Return (x, y) of the center of cell containing provided text 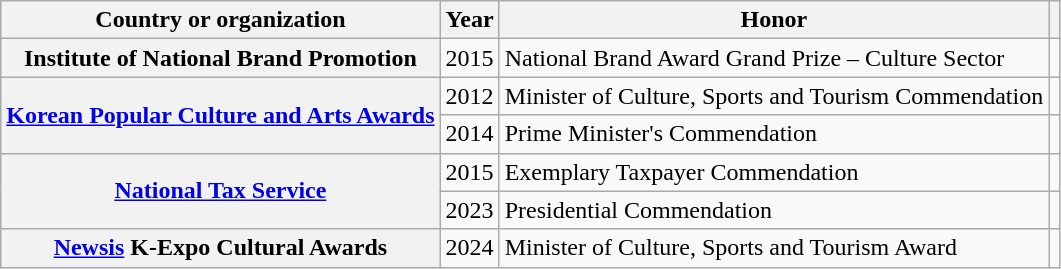
Exemplary Taxpayer Commendation (774, 172)
National Tax Service (220, 191)
Presidential Commendation (774, 210)
Minister of Culture, Sports and Tourism Commendation (774, 96)
Korean Popular Culture and Arts Awards (220, 115)
Prime Minister's Commendation (774, 134)
2012 (470, 96)
2023 (470, 210)
National Brand Award Grand Prize – Culture Sector (774, 58)
2024 (470, 248)
Country or organization (220, 20)
Honor (774, 20)
2014 (470, 134)
Newsis K-Expo Cultural Awards (220, 248)
Minister of Culture, Sports and Tourism Award (774, 248)
Institute of National Brand Promotion (220, 58)
Year (470, 20)
